Determine the [x, y] coordinate at the center of the cell enclosing the given text.  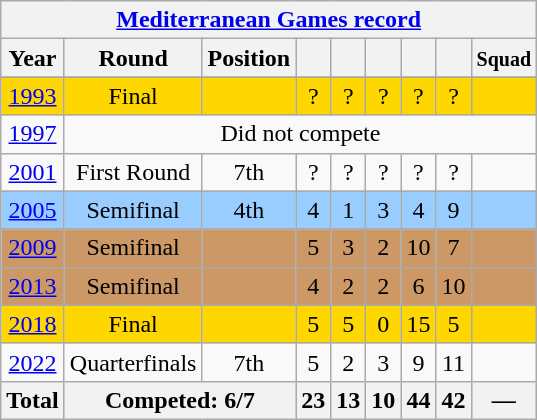
1993 [33, 96]
Year [33, 58]
4th [249, 210]
2009 [33, 248]
2013 [33, 286]
13 [348, 400]
Quarterfinals [133, 362]
6 [418, 286]
44 [418, 400]
2001 [33, 172]
7 [454, 248]
2022 [33, 362]
11 [454, 362]
Mediterranean Games record [269, 20]
2018 [33, 324]
Did not compete [300, 134]
0 [384, 324]
1997 [33, 134]
23 [314, 400]
15 [418, 324]
— [504, 400]
Total [33, 400]
First Round [133, 172]
Squad [504, 58]
Competed: 6/7 [180, 400]
Position [249, 58]
1 [348, 210]
42 [454, 400]
Round [133, 58]
2005 [33, 210]
